Detect which cell encompasses the target text, then output its [x, y] center coordinate. 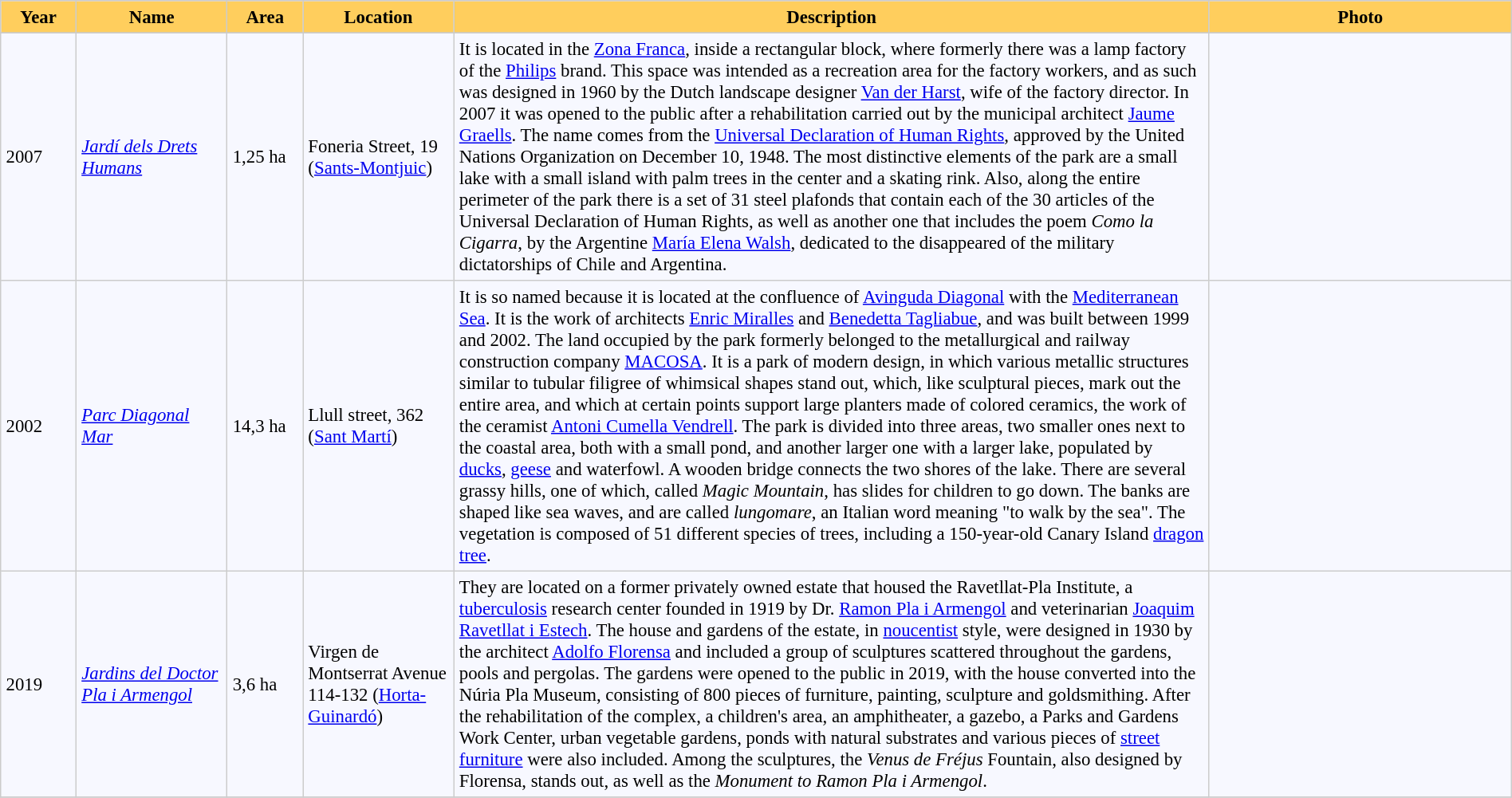
14,3 ha [265, 426]
3,6 ha [265, 684]
2007 [38, 156]
1,25 ha [265, 156]
Jardí dels Drets Humans [152, 156]
2019 [38, 684]
Parc Diagonal Mar [152, 426]
2002 [38, 426]
Llull street, 362 (Sant Martí) [378, 426]
Foneria Street, 19 (Sants-Montjuic) [378, 156]
Photo [1360, 17]
Virgen de Montserrat Avenue 114-132 (Horta-Guinardó) [378, 684]
Description [831, 17]
Area [265, 17]
Year [38, 17]
Name [152, 17]
Jardins del Doctor Pla i Armengol [152, 684]
Location [378, 17]
